Pinpoint the cell where the given text exists, returning its (X, Y) midpoint coordinate. 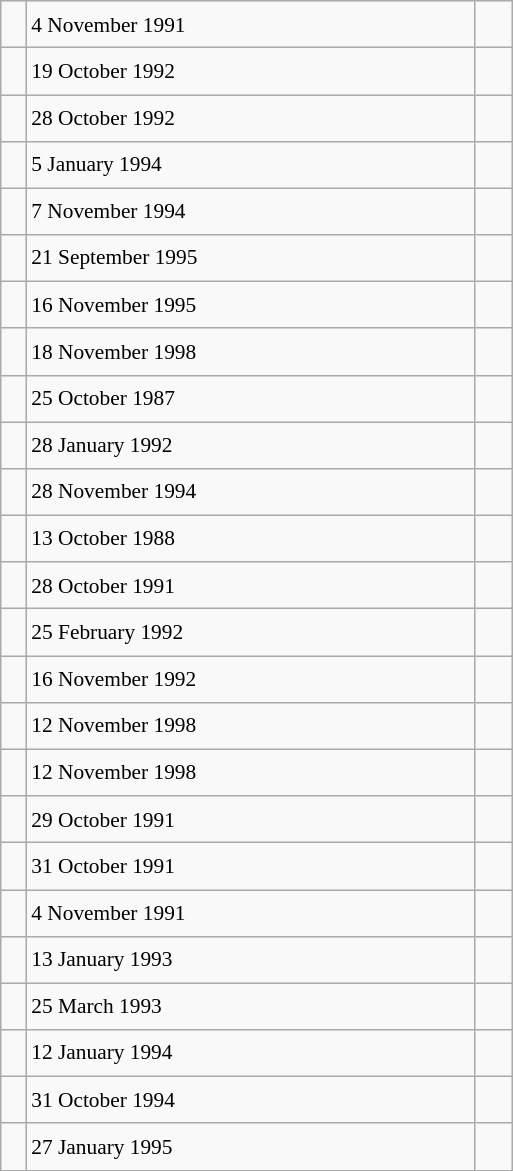
18 November 1998 (250, 352)
13 January 1993 (250, 960)
28 January 1992 (250, 446)
29 October 1991 (250, 820)
28 October 1992 (250, 118)
31 October 1991 (250, 866)
13 October 1988 (250, 538)
5 January 1994 (250, 164)
27 January 1995 (250, 1146)
12 January 1994 (250, 1054)
7 November 1994 (250, 212)
25 February 1992 (250, 632)
31 October 1994 (250, 1100)
25 March 1993 (250, 1006)
16 November 1992 (250, 680)
28 October 1991 (250, 586)
28 November 1994 (250, 492)
21 September 1995 (250, 258)
16 November 1995 (250, 306)
19 October 1992 (250, 72)
25 October 1987 (250, 398)
